Pinpoint the cell where the given text exists, returning its [x, y] midpoint coordinate. 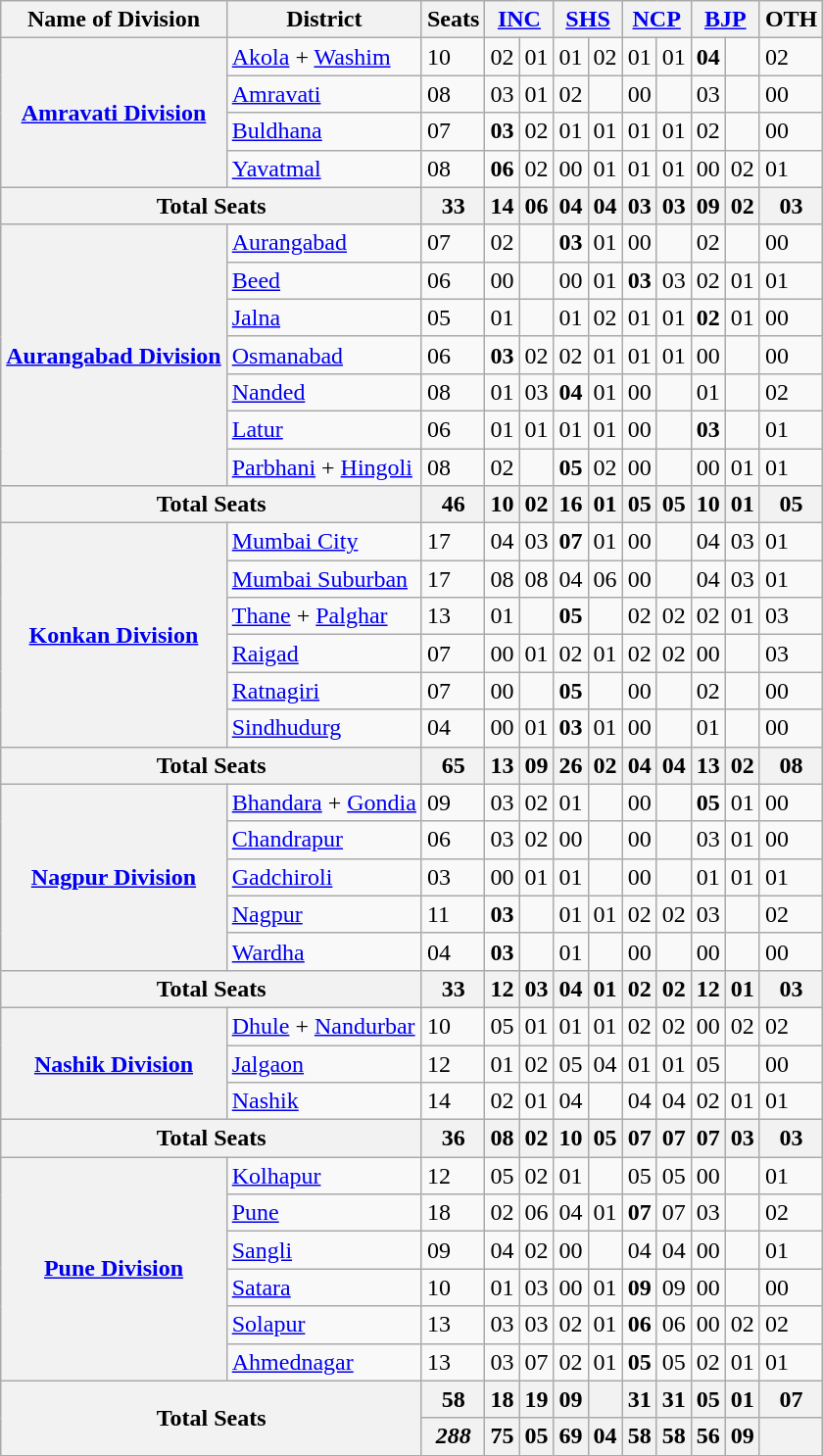
Jalgaon [323, 1063]
Gadchiroli [323, 877]
Mumbai City [323, 542]
SHS [588, 20]
Nanded [323, 392]
Amravati [323, 94]
BJP [725, 20]
Seats [453, 20]
Satara [323, 1287]
NCP [656, 20]
Nagpur Division [114, 877]
Aurangabad [323, 243]
288 [453, 1436]
36 [453, 1139]
Sindhudurg [323, 728]
65 [453, 765]
INC [519, 20]
Name of Division [114, 20]
Aurangabad Division [114, 355]
16 [570, 505]
Buldhana [323, 131]
OTH [791, 20]
Konkan Division [114, 635]
Thane + Palghar [323, 616]
Chandrapur [323, 840]
Nashik [323, 1101]
Osmanabad [323, 355]
69 [570, 1436]
11 [453, 914]
26 [570, 765]
Amravati Division [114, 113]
Wardha [323, 951]
Akola + Washim [323, 57]
Dhule + Nandurbar [323, 1026]
75 [502, 1436]
Beed [323, 280]
Kolhapur [323, 1176]
19 [537, 1399]
Ahmednagar [323, 1362]
Mumbai Suburban [323, 579]
Nagpur [323, 914]
District [323, 20]
Raigad [323, 654]
Yavatmal [323, 169]
Parbhani + Hingoli [323, 467]
Latur [323, 429]
Jalna [323, 317]
Pune Division [114, 1269]
Sangli [323, 1250]
56 [707, 1436]
Bhandara + Gondia [323, 802]
Pune [323, 1213]
Ratnagiri [323, 691]
46 [453, 505]
Solapur [323, 1325]
Nashik Division [114, 1063]
